Output the (X, Y) coordinate of the center of the cell containing the given text.  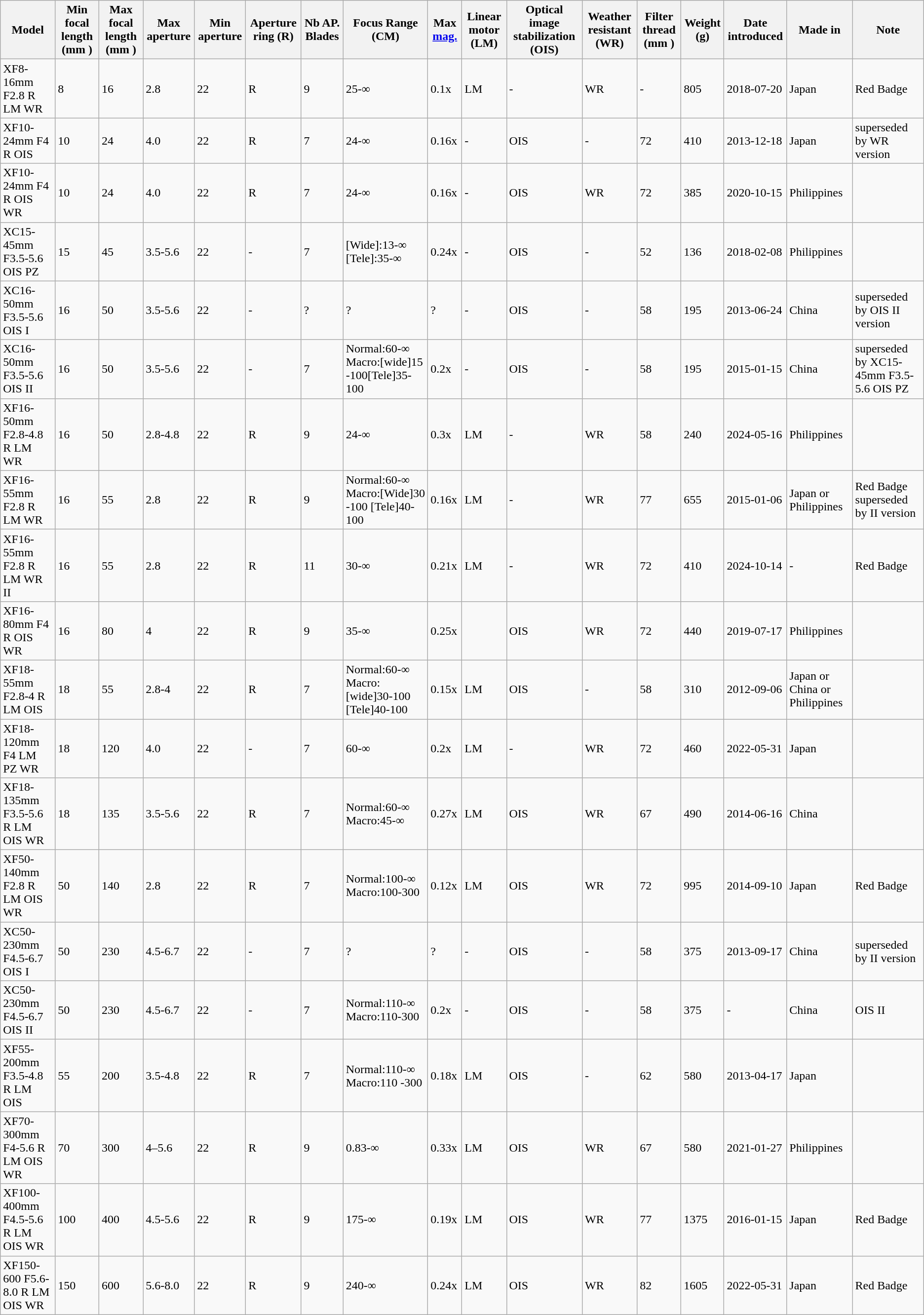
[Wide]:13-∞ [Tele]:35-∞ (385, 252)
Weight (g) (703, 30)
Max focal length (mm ) (120, 30)
Normal:60-∞ Macro:[Wide]30 -100 [Tele]40-100 (385, 500)
0.21x (445, 565)
Date introduced (755, 30)
XF16-55mm F2.8 R LM WR (28, 500)
385 (703, 193)
Normal:60-∞ Macro:45-∞ (385, 814)
0.15x (445, 689)
655 (703, 500)
XF16-50mm F2.8-4.8 R LM WR (28, 434)
XC15-45mm F3.5-5.6 OIS PZ (28, 252)
Model (28, 30)
0.19x (445, 1220)
superseded by II version (888, 952)
2013-12-18 (755, 141)
Optical image stabilization (OIS) (544, 30)
460 (703, 748)
490 (703, 814)
0.1x (445, 89)
11 (322, 565)
Focus Range (CM) (385, 30)
25-∞ (385, 89)
2012-09-06 (755, 689)
0.12x (445, 886)
440 (703, 631)
Note (888, 30)
805 (703, 89)
0.18x (445, 1076)
Normal:100-∞ Macro:100-300 (385, 886)
Normal:110-∞ Macro:110 -300 (385, 1076)
XC16-50mm F3.5-5.6 OIS II (28, 369)
52 (659, 252)
2020-10-15 (755, 193)
120 (120, 748)
Made in (819, 30)
0.83-∞ (385, 1148)
XF8-16mm F2.8 R LM WR (28, 89)
100 (77, 1220)
240-∞ (385, 1285)
60-∞ (385, 748)
XF16-55mm F2.8 R LM WR II (28, 565)
XF18-135mm F3.5-5.6 R LM OIS WR (28, 814)
995 (703, 886)
1605 (703, 1285)
2013-06-24 (755, 310)
XC50-230mm F4.5-6.7 OIS II (28, 1010)
4.5-5.6 (169, 1220)
XF100-400mm F4.5-5.6 R LM OIS WR (28, 1220)
2018-07-20 (755, 89)
4 (169, 631)
70 (77, 1148)
superseded by OIS II version (888, 310)
35-∞ (385, 631)
2021-01-27 (755, 1148)
135 (120, 814)
Min aperture (220, 30)
2024-05-16 (755, 434)
2014-06-16 (755, 814)
62 (659, 1076)
Aperture ring (R) (273, 30)
Normal:60-∞ Macro:[wide]30-100 [Tele]40-100 (385, 689)
30-∞ (385, 565)
Red Badge superseded by II version (888, 500)
2014-09-10 (755, 886)
80 (120, 631)
Nb AP. Blades (322, 30)
300 (120, 1148)
superseded by XC15-45mm F3.5-5.6 OIS PZ (888, 369)
400 (120, 1220)
2018-02-08 (755, 252)
2015-01-15 (755, 369)
5.6-8.0 (169, 1285)
XC50-230mm F4.5-6.7 OIS I (28, 952)
3.5-4.8 (169, 1076)
2.8-4 (169, 689)
0.25x (445, 631)
Min focal length (mm ) (77, 30)
XF70-300mm F4-5.6 R LM OIS WR (28, 1148)
XF16-80mm F4 R OIS WR (28, 631)
Filter thread (mm ) (659, 30)
XF10-24mm F4 R OIS (28, 141)
superseded by WR version (888, 141)
Max mag. (445, 30)
4–5.6 (169, 1148)
Normal:110-∞ Macro:110-300 (385, 1010)
XF18-55mm F2.8-4 R LM OIS (28, 689)
Linear motor (LM) (484, 30)
0.33x (445, 1148)
82 (659, 1285)
2024-10-14 (755, 565)
0.27x (445, 814)
200 (120, 1076)
2013-09-17 (755, 952)
0.3x (445, 434)
240 (703, 434)
2019-07-17 (755, 631)
XF50-140mm F2.8 R LM OIS WR (28, 886)
Weather resistant (WR) (609, 30)
600 (120, 1285)
Max aperture (169, 30)
Japan or Philippines (819, 500)
8 (77, 89)
175-∞ (385, 1220)
2016-01-15 (755, 1220)
2.8-4.8 (169, 434)
XF10-24mm F4 R OIS WR (28, 193)
1375 (703, 1220)
310 (703, 689)
Japan or China or Philippines (819, 689)
Normal:60-∞ Macro:[wide]15 -100[Tele]35-100 (385, 369)
136 (703, 252)
140 (120, 886)
150 (77, 1285)
XC16-50mm F3.5-5.6 OIS I (28, 310)
45 (120, 252)
OIS II (888, 1010)
2015-01-06 (755, 500)
XF18-120mm F4 LM PZ WR (28, 748)
XF150-600 F5.6-8.0 R LM OIS WR (28, 1285)
XF55-200mm F3.5-4.8 R LM OIS (28, 1076)
2013-04-17 (755, 1076)
15 (77, 252)
